Scan for the cell matching the given text and deliver its [x, y] coordinate at center. 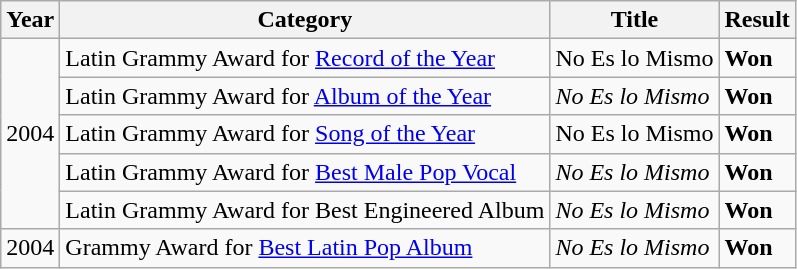
Title [634, 20]
Latin Grammy Award for Record of the Year [305, 58]
Latin Grammy Award for Best Male Pop Vocal [305, 172]
Category [305, 20]
Latin Grammy Award for Best Engineered Album [305, 210]
Result [757, 20]
Latin Grammy Award for Song of the Year [305, 134]
Latin Grammy Award for Album of the Year [305, 96]
Grammy Award for Best Latin Pop Album [305, 248]
Year [30, 20]
